Determine the (X, Y) coordinate at the center of the cell enclosing the given text.  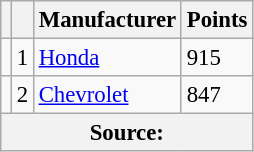
Points (216, 20)
2 (22, 95)
847 (216, 95)
1 (22, 58)
Chevrolet (107, 95)
Honda (107, 58)
915 (216, 58)
Manufacturer (107, 20)
Source: (127, 133)
